Output the (X, Y) coordinate of the center of the cell containing the given text.  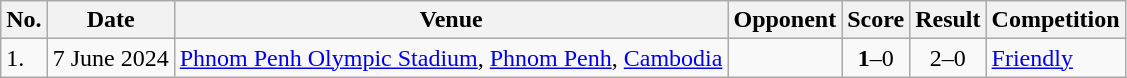
Date (110, 20)
7 June 2024 (110, 58)
Result (948, 20)
1–0 (876, 58)
Friendly (1056, 58)
2–0 (948, 58)
Venue (451, 20)
Opponent (785, 20)
Competition (1056, 20)
1. (24, 58)
Phnom Penh Olympic Stadium, Phnom Penh, Cambodia (451, 58)
No. (24, 20)
Score (876, 20)
